Return the [X, Y] coordinate for the center point of the cell that contains the specified text.  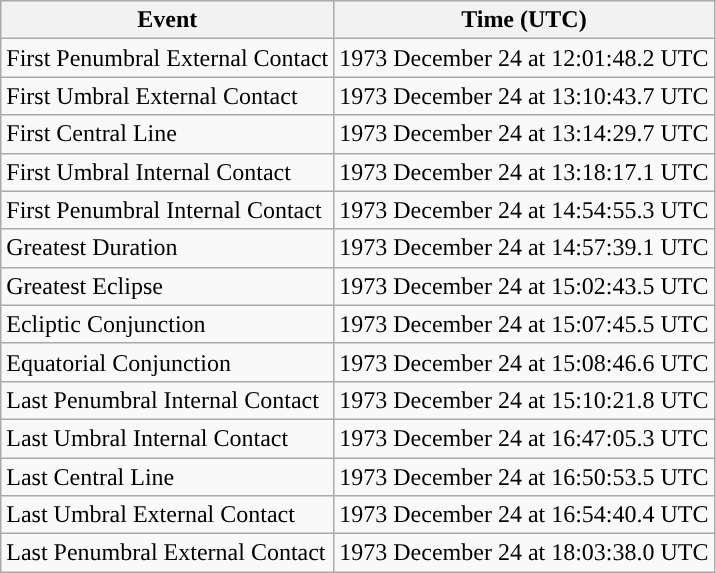
1973 December 24 at 15:07:45.5 UTC [524, 324]
First Umbral Internal Contact [168, 172]
Last Umbral External Contact [168, 515]
Equatorial Conjunction [168, 362]
1973 December 24 at 15:08:46.6 UTC [524, 362]
Time (UTC) [524, 20]
Last Central Line [168, 477]
1973 December 24 at 16:54:40.4 UTC [524, 515]
First Penumbral External Contact [168, 58]
1973 December 24 at 12:01:48.2 UTC [524, 58]
1973 December 24 at 15:10:21.8 UTC [524, 400]
First Penumbral Internal Contact [168, 210]
First Central Line [168, 134]
First Umbral External Contact [168, 96]
Last Penumbral External Contact [168, 553]
1973 December 24 at 18:03:38.0 UTC [524, 553]
Last Penumbral Internal Contact [168, 400]
1973 December 24 at 14:57:39.1 UTC [524, 248]
1973 December 24 at 13:18:17.1 UTC [524, 172]
Greatest Duration [168, 248]
1973 December 24 at 16:50:53.5 UTC [524, 477]
1973 December 24 at 14:54:55.3 UTC [524, 210]
1973 December 24 at 13:14:29.7 UTC [524, 134]
1973 December 24 at 15:02:43.5 UTC [524, 286]
Ecliptic Conjunction [168, 324]
Event [168, 20]
1973 December 24 at 16:47:05.3 UTC [524, 438]
Greatest Eclipse [168, 286]
Last Umbral Internal Contact [168, 438]
1973 December 24 at 13:10:43.7 UTC [524, 96]
